Determine the [x, y] coordinate at the center of the cell enclosing the given text.  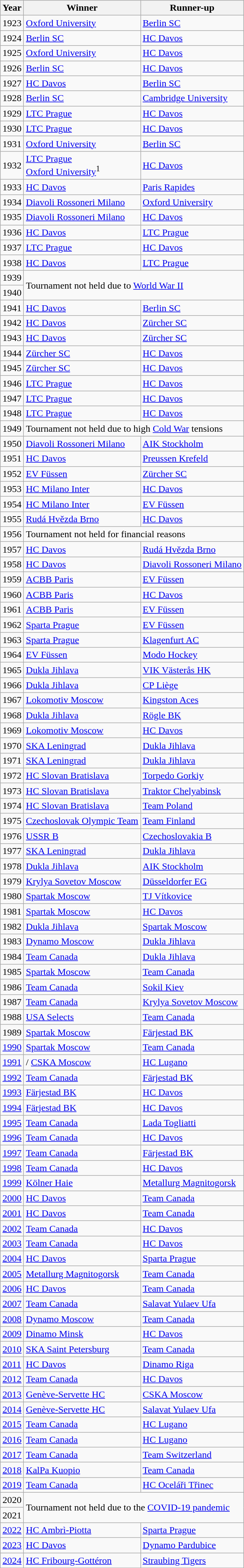
1989 [12, 1032]
1961 [12, 610]
Kölner Haie [82, 1183]
1980 [12, 896]
1933 [12, 187]
1941 [12, 308]
2014 [12, 1409]
1981 [12, 911]
2009 [12, 1334]
1987 [12, 1002]
1971 [12, 760]
1994 [12, 1108]
Lada Togliatti [192, 1123]
2018 [12, 1470]
1947 [12, 398]
2005 [12, 1273]
2024 [12, 1560]
1958 [12, 564]
1937 [12, 247]
Winner [82, 8]
1949 [12, 429]
1924 [12, 38]
1969 [12, 730]
Rögle BK [192, 715]
Düsseldorfer EG [192, 881]
HC Ambrì-Piotta [82, 1530]
1951 [12, 459]
1929 [12, 113]
Straubing Tigers [192, 1560]
1934 [12, 202]
Kingston Aces [192, 700]
VIK Västerås HK [192, 670]
1963 [12, 640]
LTC Prague Oxford University1 [82, 165]
2016 [12, 1440]
2007 [12, 1304]
2021 [12, 1515]
USA Selects [82, 1017]
1956 [12, 534]
1944 [12, 353]
2017 [12, 1455]
2023 [12, 1545]
1936 [12, 232]
1940 [12, 293]
Cambridge University [192, 98]
TJ Vítkovice [192, 896]
2010 [12, 1349]
1966 [12, 685]
KalPa Kuopio [82, 1470]
CSKA Moscow [192, 1394]
1986 [12, 987]
1979 [12, 881]
1968 [12, 715]
1965 [12, 670]
Preussen Krefeld [192, 459]
2000 [12, 1198]
1997 [12, 1153]
1953 [12, 489]
Paris Rapides [192, 187]
HC Oceláři Třinec [192, 1485]
Czechoslovak Olympic Team [82, 821]
2006 [12, 1288]
1991 [12, 1063]
2003 [12, 1243]
1946 [12, 383]
1985 [12, 972]
/ CSKA Moscow [82, 1063]
1999 [12, 1183]
1939 [12, 278]
2015 [12, 1424]
Czechoslovakia B [192, 836]
2022 [12, 1530]
1926 [12, 68]
1935 [12, 217]
1931 [12, 144]
1962 [12, 625]
1952 [12, 474]
1964 [12, 655]
1984 [12, 957]
1967 [12, 700]
Traktor Chelyabinsk [192, 791]
2013 [12, 1394]
1977 [12, 851]
1959 [12, 580]
2011 [12, 1364]
Sokil Kiev [192, 987]
1950 [12, 444]
HC Fribourg-Gottéron [82, 1560]
1993 [12, 1093]
Team Finland [192, 821]
SKA Saint Petersburg [82, 1349]
Team Switzerland [192, 1455]
1983 [12, 942]
Torpedo Gorkiy [192, 775]
1957 [12, 549]
1945 [12, 368]
Tournament not held due to World War II [134, 285]
CP Liège [192, 685]
1996 [12, 1138]
2008 [12, 1319]
Runner-up [192, 8]
1942 [12, 323]
2019 [12, 1485]
2020 [12, 1500]
1960 [12, 595]
Dinamo Minsk [82, 1334]
1943 [12, 338]
1998 [12, 1168]
1928 [12, 98]
Dynamo Pardubice [192, 1545]
1978 [12, 866]
2001 [12, 1213]
1932 [12, 165]
1970 [12, 745]
1974 [12, 806]
1973 [12, 791]
1948 [12, 414]
1954 [12, 504]
1976 [12, 836]
1930 [12, 128]
1995 [12, 1123]
Tournament not held due to the COVID-19 pandemic [134, 1507]
2002 [12, 1228]
2004 [12, 1258]
Tournament not held for financial reasons [134, 534]
Year [12, 8]
1982 [12, 927]
1990 [12, 1047]
1988 [12, 1017]
1927 [12, 83]
USSR B [82, 836]
1925 [12, 53]
2012 [12, 1379]
Klagenfurt AC [192, 640]
Tournament not held due to high Cold War tensions [134, 429]
1972 [12, 775]
Team Poland [192, 806]
1955 [12, 519]
1938 [12, 262]
1975 [12, 821]
1923 [12, 23]
1992 [12, 1078]
Dinamo Riga [192, 1364]
Modo Hockey [192, 655]
